Provide the [x, y] coordinate of the cell's center where the given text is located.  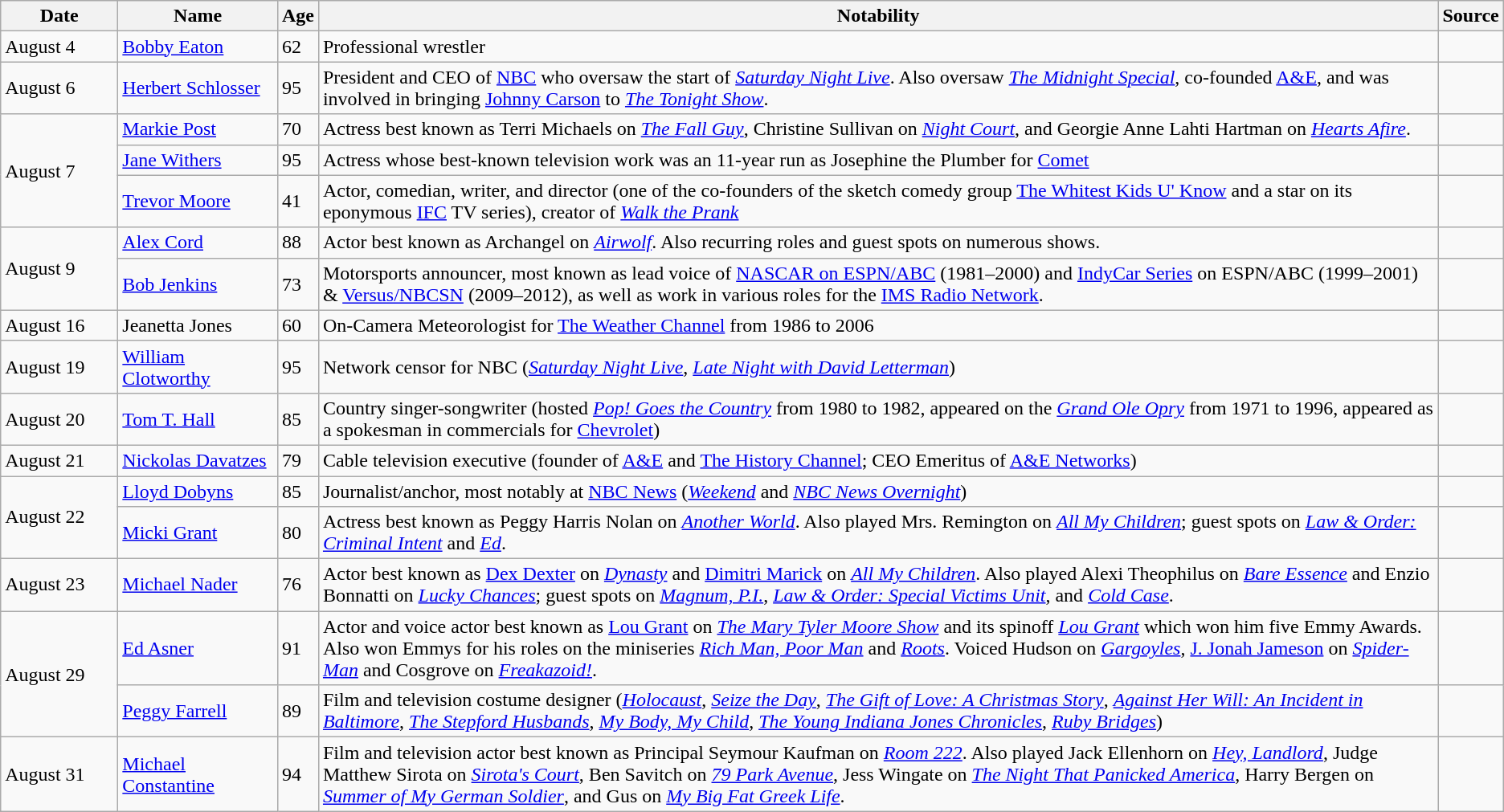
August 23 [59, 585]
William Clotworthy [198, 366]
Markie Post [198, 129]
Micki Grant [198, 533]
Bob Jenkins [198, 284]
88 [297, 243]
Cable television executive (founder of A&E and The History Channel; CEO Emeritus of A&E Networks) [878, 460]
80 [297, 533]
Age [297, 16]
Tom T. Hall [198, 419]
Network censor for NBC (Saturday Night Live, Late Night with David Letterman) [878, 366]
41 [297, 201]
Herbert Schlosser [198, 88]
Actress whose best-known television work was an 11-year run as Josephine the Plumber for Comet [878, 160]
94 [297, 774]
73 [297, 284]
89 [297, 712]
August 9 [59, 268]
Journalist/anchor, most notably at NBC News (Weekend and NBC News Overnight) [878, 491]
Name [198, 16]
Jane Withers [198, 160]
Professional wrestler [878, 47]
79 [297, 460]
August 21 [59, 460]
Actor best known as Archangel on Airwolf. Also recurring roles and guest spots on numerous shows. [878, 243]
On-Camera Meteorologist for The Weather Channel from 1986 to 2006 [878, 325]
Alex Cord [198, 243]
August 6 [59, 88]
August 22 [59, 517]
70 [297, 129]
August 31 [59, 774]
August 16 [59, 325]
August 29 [59, 675]
August 4 [59, 47]
Michael Nader [198, 585]
62 [297, 47]
Michael Constantine [198, 774]
Source [1470, 16]
Lloyd Dobyns [198, 491]
August 19 [59, 366]
60 [297, 325]
Trevor Moore [198, 201]
August 7 [59, 170]
Date [59, 16]
Notability [878, 16]
76 [297, 585]
Nickolas Davatzes [198, 460]
Peggy Farrell [198, 712]
Actress best known as Terri Michaels on The Fall Guy, Christine Sullivan on Night Court, and Georgie Anne Lahti Hartman on Hearts Afire. [878, 129]
91 [297, 648]
Bobby Eaton [198, 47]
Jeanetta Jones [198, 325]
Ed Asner [198, 648]
August 20 [59, 419]
